From the cell containing the given text, extract its center point as [X, Y] coordinate. 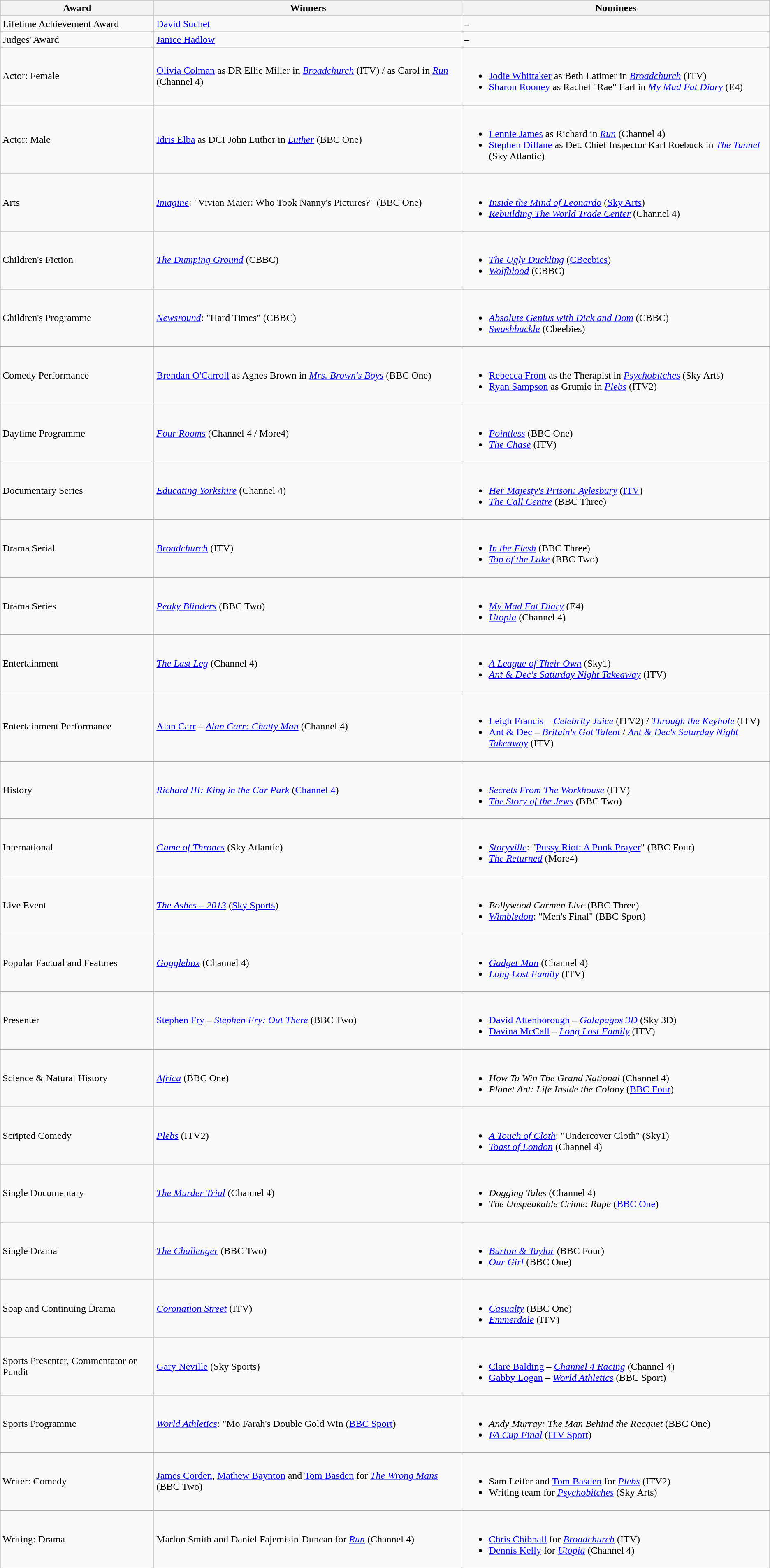
Lennie James as Richard in Run (Channel 4)Stephen Dillane as Det. Chief Inspector Karl Roebuck in The Tunnel (Sky Atlantic) [616, 139]
Plebs (ITV2) [308, 1136]
How To Win The Grand National (Channel 4)Planet Ant: Life Inside the Colony (BBC Four) [616, 1078]
Entertainment Performance [77, 727]
Four Rooms (Channel 4 / More4) [308, 433]
Secrets From The Workhouse (ITV)The Story of the Jews (BBC Two) [616, 790]
Olivia Colman as DR Ellie Miller in Broadchurch (ITV) / as Carol in Run (Channel 4) [308, 76]
Actor: Male [77, 139]
Andy Murray: The Man Behind the Racquet (BBC One)FA Cup Final (ITV Sport) [616, 1424]
Bollywood Carmen Live (BBC Three)Wimbledon: "Men's Final" (BBC Sport) [616, 905]
Writing: Drama [77, 1539]
Nominees [616, 8]
The Last Leg (Channel 4) [308, 664]
A League of Their Own (Sky1)Ant & Dec's Saturday Night Takeaway (ITV) [616, 664]
Burton & Taylor (BBC Four)Our Girl (BBC One) [616, 1251]
Winners [308, 8]
My Mad Fat Diary (E4)Utopia (Channel 4) [616, 606]
Africa (BBC One) [308, 1078]
World Athletics: "Mo Farah's Double Gold Win (BBC Sport) [308, 1424]
Leigh Francis – Celebrity Juice (ITV2) / Through the Keyhole (ITV)Ant & Dec – Britain's Got Talent / Ant & Dec's Saturday Night Takeaway (ITV) [616, 727]
International [77, 848]
Sports Programme [77, 1424]
Judges' Award [77, 39]
Single Documentary [77, 1193]
Her Majesty's Prison: Aylesbury (ITV)The Call Centre (BBC Three) [616, 490]
Actor: Female [77, 76]
Janice Hadlow [308, 39]
Broadchurch (ITV) [308, 548]
The Ugly Duckling (CBeebies)Wolfblood (CBBC) [616, 260]
Educating Yorkshire (Channel 4) [308, 490]
Single Drama [77, 1251]
Brendan O'Carroll as Agnes Brown in Mrs. Brown's Boys (BBC One) [308, 375]
Gadget Man (Channel 4)Long Lost Family (ITV) [616, 963]
Pointless (BBC One)The Chase (ITV) [616, 433]
Casualty (BBC One)Emmerdale (ITV) [616, 1308]
Gogglebox (Channel 4) [308, 963]
Rebecca Front as the Therapist in Psychobitches (Sky Arts)Ryan Sampson as Grumio in Plebs (ITV2) [616, 375]
Inside the Mind of Leonardo (Sky Arts)Rebuilding The World Trade Center (Channel 4) [616, 202]
The Dumping Ground (CBBC) [308, 260]
Children's Programme [77, 318]
Marlon Smith and Daniel Fajemisin-Duncan for Run (Channel 4) [308, 1539]
Popular Factual and Features [77, 963]
Game of Thrones (Sky Atlantic) [308, 848]
Coronation Street (ITV) [308, 1308]
Imagine: "Vivian Maier: Who Took Nanny's Pictures?" (BBC One) [308, 202]
Drama Series [77, 606]
In the Flesh (BBC Three)Top of the Lake (BBC Two) [616, 548]
Live Event [77, 905]
Idris Elba as DCI John Luther in Luther (BBC One) [308, 139]
Arts [77, 202]
Writer: Comedy [77, 1481]
Presenter [77, 1020]
David Attenborough – Galapagos 3D (Sky 3D)Davina McCall – Long Lost Family (ITV) [616, 1020]
Science & Natural History [77, 1078]
A Touch of Cloth: "Undercover Cloth" (Sky1)Toast of London (Channel 4) [616, 1136]
History [77, 790]
Lifetime Achievement Award [77, 24]
Richard III: King in the Car Park (Channel 4) [308, 790]
Dogging Tales (Channel 4)The Unspeakable Crime: Rape (BBC One) [616, 1193]
Documentary Series [77, 490]
Newsround: "Hard Times" (CBBC) [308, 318]
Chris Chibnall for Broadchurch (ITV)Dennis Kelly for Utopia (Channel 4) [616, 1539]
Clare Balding – Channel 4 Racing (Channel 4)Gabby Logan – World Athletics (BBC Sport) [616, 1366]
David Suchet [308, 24]
James Corden, Mathew Baynton and Tom Basden for The Wrong Mans (BBC Two) [308, 1481]
Children's Fiction [77, 260]
The Ashes – 2013 (Sky Sports) [308, 905]
Jodie Whittaker as Beth Latimer in Broadchurch (ITV)Sharon Rooney as Rachel "Rae" Earl in My Mad Fat Diary (E4) [616, 76]
Soap and Continuing Drama [77, 1308]
Sports Presenter, Commentator or Pundit [77, 1366]
Scripted Comedy [77, 1136]
Absolute Genius with Dick and Dom (CBBC)Swashbuckle (Cbeebies) [616, 318]
Drama Serial [77, 548]
Peaky Blinders (BBC Two) [308, 606]
Alan Carr – Alan Carr: Chatty Man (Channel 4) [308, 727]
The Murder Trial (Channel 4) [308, 1193]
Entertainment [77, 664]
Stephen Fry – Stephen Fry: Out There (BBC Two) [308, 1020]
Comedy Performance [77, 375]
Award [77, 8]
Gary Neville (Sky Sports) [308, 1366]
Storyville: "Pussy Riot: A Punk Prayer" (BBC Four)The Returned (More4) [616, 848]
Sam Leifer and Tom Basden for Plebs (ITV2)Writing team for Psychobitches (Sky Arts) [616, 1481]
Daytime Programme [77, 433]
The Challenger (BBC Two) [308, 1251]
